For the text-containing cell, return its midpoint in (x, y) coordinate format. 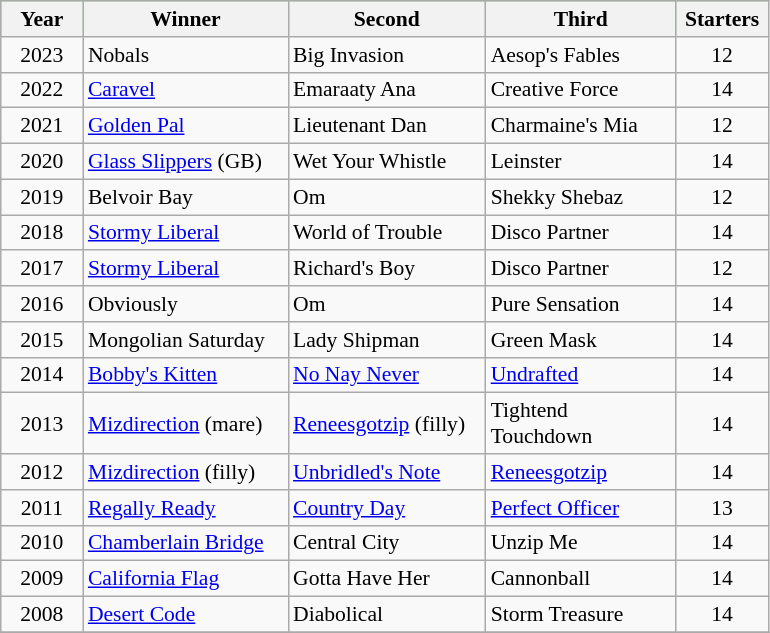
Creative Force (581, 90)
Unbridled's Note (387, 472)
World of Trouble (387, 233)
2008 (42, 615)
13 (722, 508)
Second (387, 19)
Gotta Have Her (387, 579)
Undrafted (581, 375)
Aesop's Fables (581, 55)
Richard's Boy (387, 269)
Chamberlain Bridge (186, 543)
Leinster (581, 162)
Mizdirection (mare) (186, 424)
2021 (42, 126)
Bobby's Kitten (186, 375)
Storm Treasure (581, 615)
Pure Sensation (581, 304)
No Nay Never (387, 375)
Winner (186, 19)
2017 (42, 269)
Cannonball (581, 579)
2011 (42, 508)
Charmaine's Mia (581, 126)
Caravel (186, 90)
Regally Ready (186, 508)
Lieutenant Dan (387, 126)
2013 (42, 424)
Emaraaty Ana (387, 90)
Third (581, 19)
2019 (42, 197)
2023 (42, 55)
2020 (42, 162)
2012 (42, 472)
Green Mask (581, 340)
Central City (387, 543)
Lady Shipman (387, 340)
Obviously (186, 304)
Mizdirection (filly) (186, 472)
Wet Your Whistle (387, 162)
2016 (42, 304)
Big Invasion (387, 55)
Unzip Me (581, 543)
Country Day (387, 508)
Diabolical (387, 615)
2015 (42, 340)
California Flag (186, 579)
Reneesgotzip (filly) (387, 424)
Golden Pal (186, 126)
Perfect Officer (581, 508)
2010 (42, 543)
2022 (42, 90)
Glass Slippers (GB) (186, 162)
2018 (42, 233)
Shekky Shebaz (581, 197)
Nobals (186, 55)
Desert Code (186, 615)
Belvoir Bay (186, 197)
Tightend Touchdown (581, 424)
Year (42, 19)
2009 (42, 579)
Starters (722, 19)
Mongolian Saturday (186, 340)
2014 (42, 375)
Reneesgotzip (581, 472)
